Scan for the cell matching the given text and deliver its (x, y) coordinate at center. 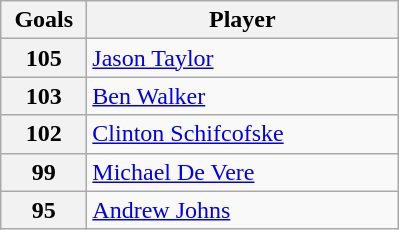
103 (44, 96)
95 (44, 210)
99 (44, 172)
Andrew Johns (242, 210)
105 (44, 58)
Michael De Vere (242, 172)
Clinton Schifcofske (242, 134)
Jason Taylor (242, 58)
Player (242, 20)
102 (44, 134)
Goals (44, 20)
Ben Walker (242, 96)
